Detect which cell encompasses the target text, then output its (x, y) center coordinate. 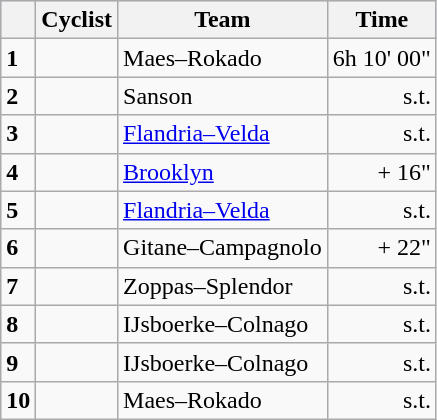
Sanson (223, 96)
6 (18, 248)
Brooklyn (223, 172)
7 (18, 286)
3 (18, 134)
Team (223, 20)
9 (18, 362)
6h 10' 00" (382, 58)
+ 22" (382, 248)
Time (382, 20)
Cyclist (77, 20)
2 (18, 96)
+ 16" (382, 172)
5 (18, 210)
10 (18, 400)
4 (18, 172)
Zoppas–Splendor (223, 286)
1 (18, 58)
8 (18, 324)
Gitane–Campagnolo (223, 248)
